Output the (x, y) coordinate of the center of the cell containing the given text.  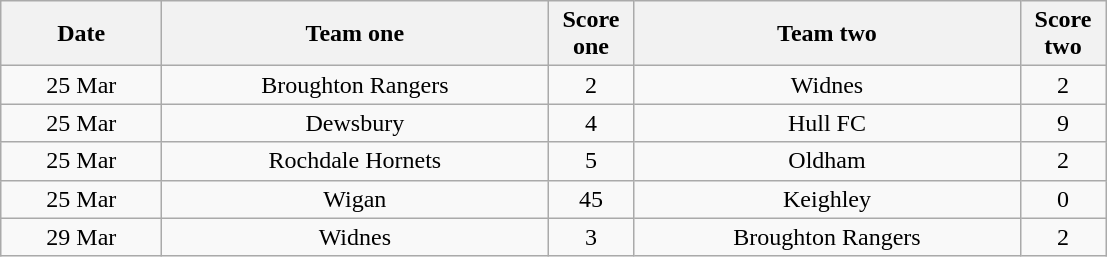
Hull FC (827, 123)
29 Mar (82, 237)
Score two (1063, 34)
Keighley (827, 199)
Rochdale Hornets (355, 161)
45 (591, 199)
9 (1063, 123)
0 (1063, 199)
Wigan (355, 199)
4 (591, 123)
Score one (591, 34)
Team two (827, 34)
5 (591, 161)
Date (82, 34)
Team one (355, 34)
Oldham (827, 161)
3 (591, 237)
Dewsbury (355, 123)
